Find where the given text appears and provide that cell's center as [X, Y] coordinate. 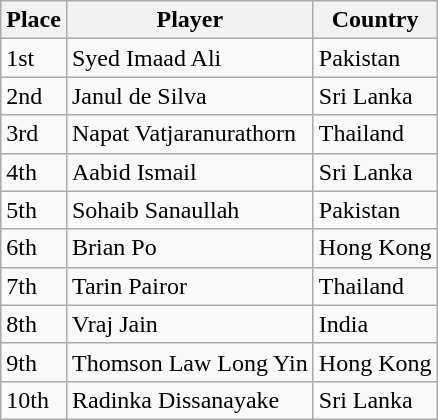
Radinka Dissanayake [190, 400]
1st [34, 58]
Thomson Law Long Yin [190, 362]
Vraj Jain [190, 324]
8th [34, 324]
Player [190, 20]
Aabid Ismail [190, 172]
10th [34, 400]
4th [34, 172]
9th [34, 362]
Place [34, 20]
7th [34, 286]
Sohaib Sanaullah [190, 210]
Syed Imaad Ali [190, 58]
Tarin Pairor [190, 286]
5th [34, 210]
3rd [34, 134]
Napat Vatjaranurathorn [190, 134]
6th [34, 248]
2nd [34, 96]
Brian Po [190, 248]
Country [375, 20]
India [375, 324]
Janul de Silva [190, 96]
